Search for the cell housing the specified text and yield its [X, Y] center coordinate. 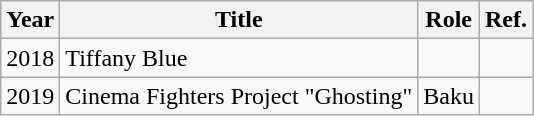
Tiffany Blue [239, 58]
Cinema Fighters Project "Ghosting" [239, 96]
2018 [30, 58]
Role [449, 20]
2019 [30, 96]
Baku [449, 96]
Year [30, 20]
Title [239, 20]
Ref. [506, 20]
